Scan for the cell matching the given text and deliver its [x, y] coordinate at center. 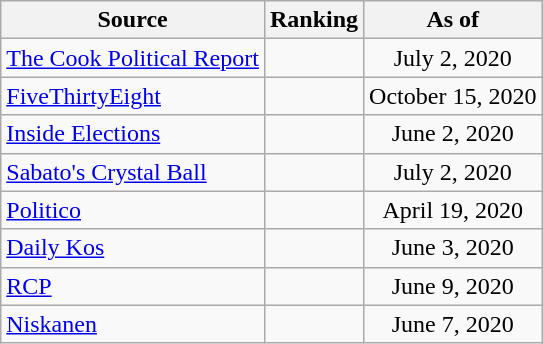
Politico [133, 210]
Sabato's Crystal Ball [133, 172]
Niskanen [133, 324]
April 19, 2020 [453, 210]
Ranking [314, 20]
June 7, 2020 [453, 324]
June 3, 2020 [453, 248]
FiveThirtyEight [133, 96]
As of [453, 20]
Inside Elections [133, 134]
June 2, 2020 [453, 134]
October 15, 2020 [453, 96]
June 9, 2020 [453, 286]
RCP [133, 286]
Source [133, 20]
The Cook Political Report [133, 58]
Daily Kos [133, 248]
